Detect which cell encompasses the target text, then output its (X, Y) center coordinate. 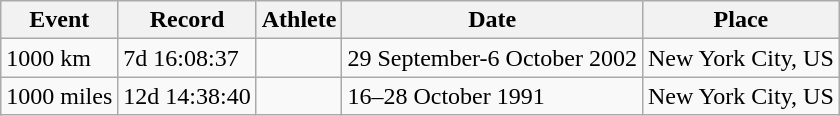
Athlete (299, 20)
Event (60, 20)
Place (740, 20)
29 September-6 October 2002 (492, 58)
7d 16:08:37 (187, 58)
16–28 October 1991 (492, 96)
1000 km (60, 58)
Date (492, 20)
1000 miles (60, 96)
12d 14:38:40 (187, 96)
Record (187, 20)
